For the text-containing cell, return its midpoint in (X, Y) coordinate format. 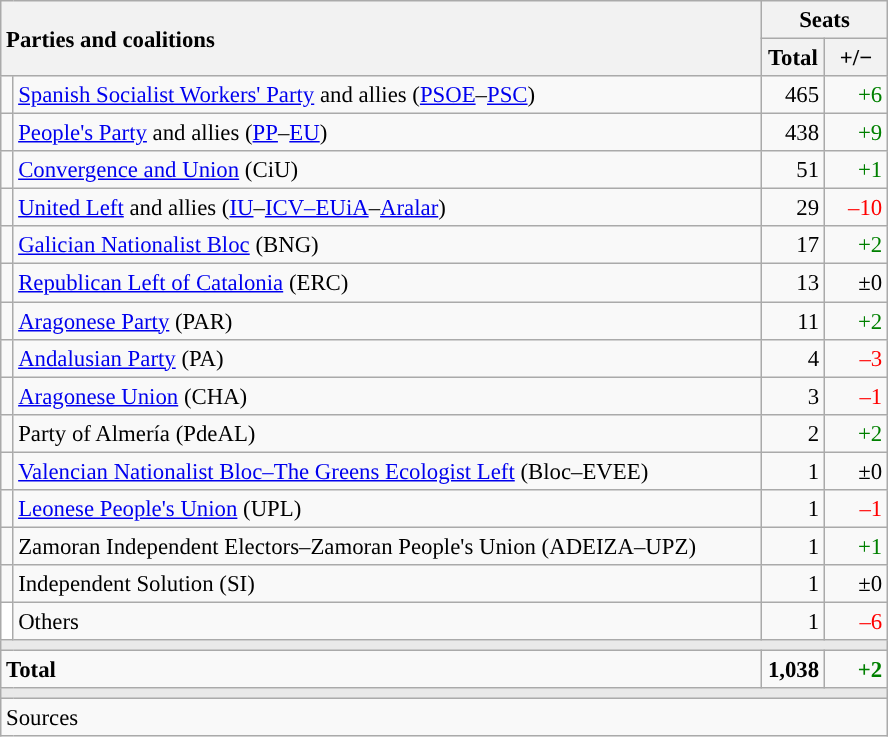
–3 (856, 358)
Leonese People's Union (UPL) (387, 509)
3 (792, 396)
465 (792, 95)
438 (792, 133)
1,038 (792, 670)
Aragonese Union (CHA) (387, 396)
Convergence and Union (CiU) (387, 170)
2 (792, 433)
Sources (444, 718)
11 (792, 321)
+9 (856, 133)
4 (792, 358)
Spanish Socialist Workers' Party and allies (PSOE–PSC) (387, 95)
+/− (856, 58)
Valencian Nationalist Bloc–The Greens Ecologist Left (Bloc–EVEE) (387, 471)
United Left and allies (IU–ICV–EUiA–Aralar) (387, 208)
Independent Solution (SI) (387, 584)
Republican Left of Catalonia (ERC) (387, 283)
+6 (856, 95)
Zamoran Independent Electors–Zamoran People's Union (ADEIZA–UPZ) (387, 546)
Seats (824, 20)
13 (792, 283)
51 (792, 170)
People's Party and allies (PP–EU) (387, 133)
17 (792, 245)
Aragonese Party (PAR) (387, 321)
–10 (856, 208)
Parties and coalitions (382, 38)
Andalusian Party (PA) (387, 358)
–6 (856, 621)
Party of Almería (PdeAL) (387, 433)
Others (387, 621)
29 (792, 208)
Galician Nationalist Bloc (BNG) (387, 245)
